Scan for the cell matching the given text and deliver its (X, Y) coordinate at center. 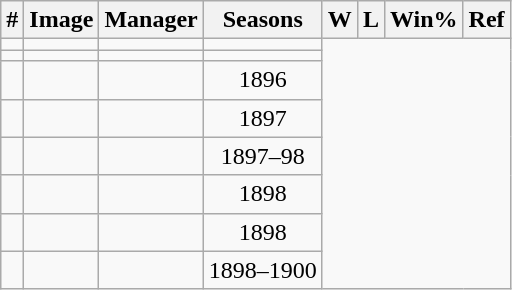
1897 (262, 118)
W (340, 20)
1897–98 (262, 156)
Manager (151, 20)
Win% (424, 20)
L (370, 20)
# (12, 20)
1896 (262, 80)
1898–1900 (262, 270)
Image (62, 20)
Ref (486, 20)
Seasons (262, 20)
